Capture the cell that displays the provided text and extract its [x, y] central coordinate. 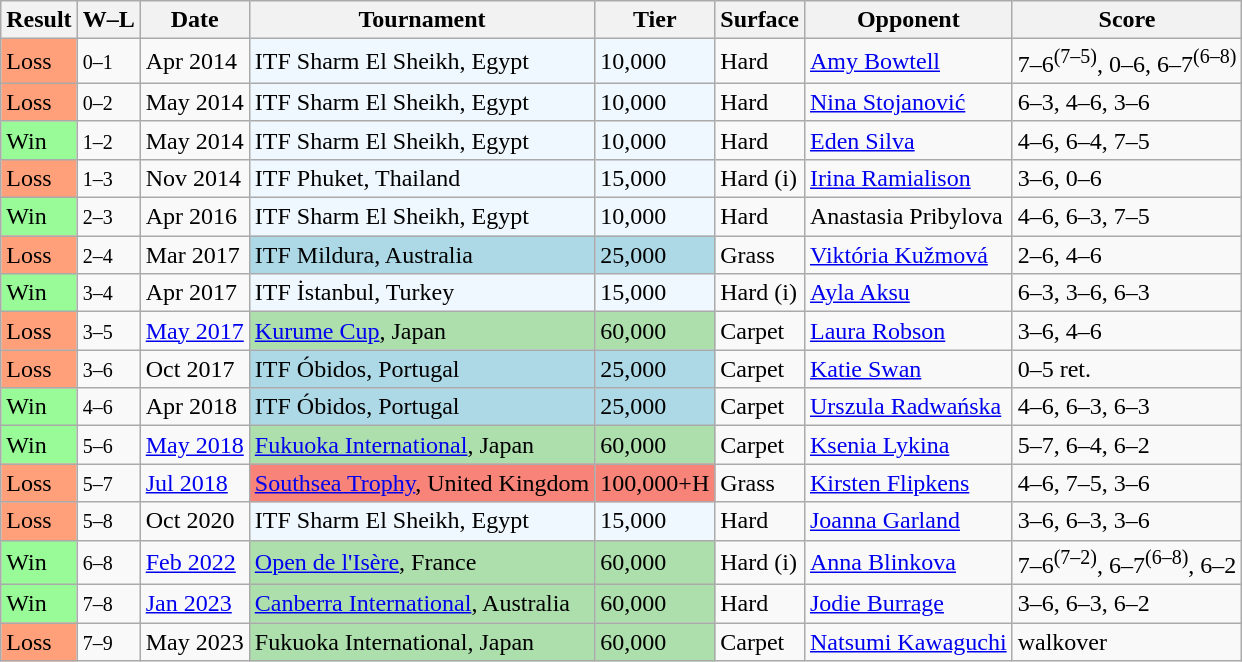
2–4 [108, 255]
4–6, 7–5, 3–6 [1127, 483]
Canberra International, Australia [422, 604]
ITF Mildura, Australia [422, 255]
May 2018 [194, 445]
Laura Robson [908, 331]
ITF Phuket, Thailand [422, 178]
Anastasia Pribylova [908, 217]
6–3, 4–6, 3–6 [1127, 102]
Result [39, 20]
May 2017 [194, 331]
Apr 2014 [194, 62]
Jul 2018 [194, 483]
7–8 [108, 604]
Opponent [908, 20]
2–3 [108, 217]
Kirsten Flipkens [908, 483]
3–6, 6–3, 6–2 [1127, 604]
3–6 [108, 369]
Nov 2014 [194, 178]
4–6, 6–3, 7–5 [1127, 217]
Natsumi Kawaguchi [908, 642]
Open de l'Isère, France [422, 562]
Southsea Trophy, United Kingdom [422, 483]
4–6, 6–3, 6–3 [1127, 407]
Jodie Burrage [908, 604]
Ayla Aksu [908, 293]
Score [1127, 20]
Jan 2023 [194, 604]
0–5 ret. [1127, 369]
Oct 2017 [194, 369]
Apr 2017 [194, 293]
3–4 [108, 293]
7–6(7–5), 0–6, 6–7(6–8) [1127, 62]
walkover [1127, 642]
Apr 2018 [194, 407]
7–6(7–2), 6–7(6–8), 6–2 [1127, 562]
100,000+H [655, 483]
6–8 [108, 562]
6–3, 3–6, 6–3 [1127, 293]
1–3 [108, 178]
4–6, 6–4, 7–5 [1127, 140]
Katie Swan [908, 369]
Anna Blinkova [908, 562]
3–6, 6–3, 3–6 [1127, 521]
0–2 [108, 102]
3–6, 4–6 [1127, 331]
2–6, 4–6 [1127, 255]
Amy Bowtell [908, 62]
Apr 2016 [194, 217]
ITF İstanbul, Turkey [422, 293]
Mar 2017 [194, 255]
Oct 2020 [194, 521]
Kurume Cup, Japan [422, 331]
Joanna Garland [908, 521]
Feb 2022 [194, 562]
Tournament [422, 20]
Nina Stojanović [908, 102]
Irina Ramialison [908, 178]
5–7 [108, 483]
W–L [108, 20]
7–9 [108, 642]
Date [194, 20]
5–7, 6–4, 6–2 [1127, 445]
Urszula Radwańska [908, 407]
Ksenia Lykina [908, 445]
3–5 [108, 331]
1–2 [108, 140]
0–1 [108, 62]
Surface [760, 20]
5–8 [108, 521]
5–6 [108, 445]
May 2023 [194, 642]
4–6 [108, 407]
Tier [655, 20]
Viktória Kužmová [908, 255]
Eden Silva [908, 140]
3–6, 0–6 [1127, 178]
